Provide the [X, Y] coordinate of the cell's center where the given text is located.  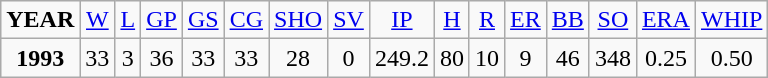
ERA [666, 20]
CG [246, 20]
80 [452, 58]
249.2 [402, 58]
SHO [298, 20]
1993 [40, 58]
L [128, 20]
W [98, 20]
GP [162, 20]
GS [203, 20]
0 [349, 58]
YEAR [40, 20]
46 [568, 58]
H [452, 20]
0.25 [666, 58]
BB [568, 20]
0.50 [731, 58]
3 [128, 58]
IP [402, 20]
ER [526, 20]
348 [612, 58]
36 [162, 58]
WHIP [731, 20]
9 [526, 58]
28 [298, 58]
10 [486, 58]
SV [349, 20]
R [486, 20]
SO [612, 20]
